Locate the cell with the specified text and output its (X, Y) center coordinate. 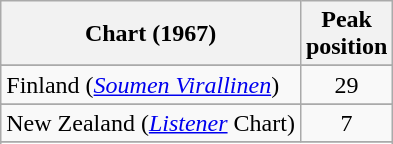
Peakposition (346, 34)
Chart (1967) (151, 34)
7 (346, 123)
Finland (Soumen Virallinen) (151, 85)
New Zealand (Listener Chart) (151, 123)
29 (346, 85)
